Return the [X, Y] coordinate for the center point of the cell that contains the specified text.  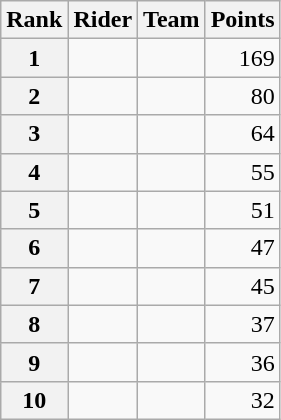
6 [34, 248]
8 [34, 324]
Points [242, 20]
64 [242, 134]
7 [34, 286]
Team [172, 20]
1 [34, 58]
37 [242, 324]
51 [242, 210]
36 [242, 362]
80 [242, 96]
4 [34, 172]
169 [242, 58]
55 [242, 172]
5 [34, 210]
9 [34, 362]
10 [34, 400]
Rank [34, 20]
45 [242, 286]
3 [34, 134]
32 [242, 400]
2 [34, 96]
47 [242, 248]
Rider [103, 20]
